Determine the (x, y) coordinate at the center of the cell enclosing the given text.  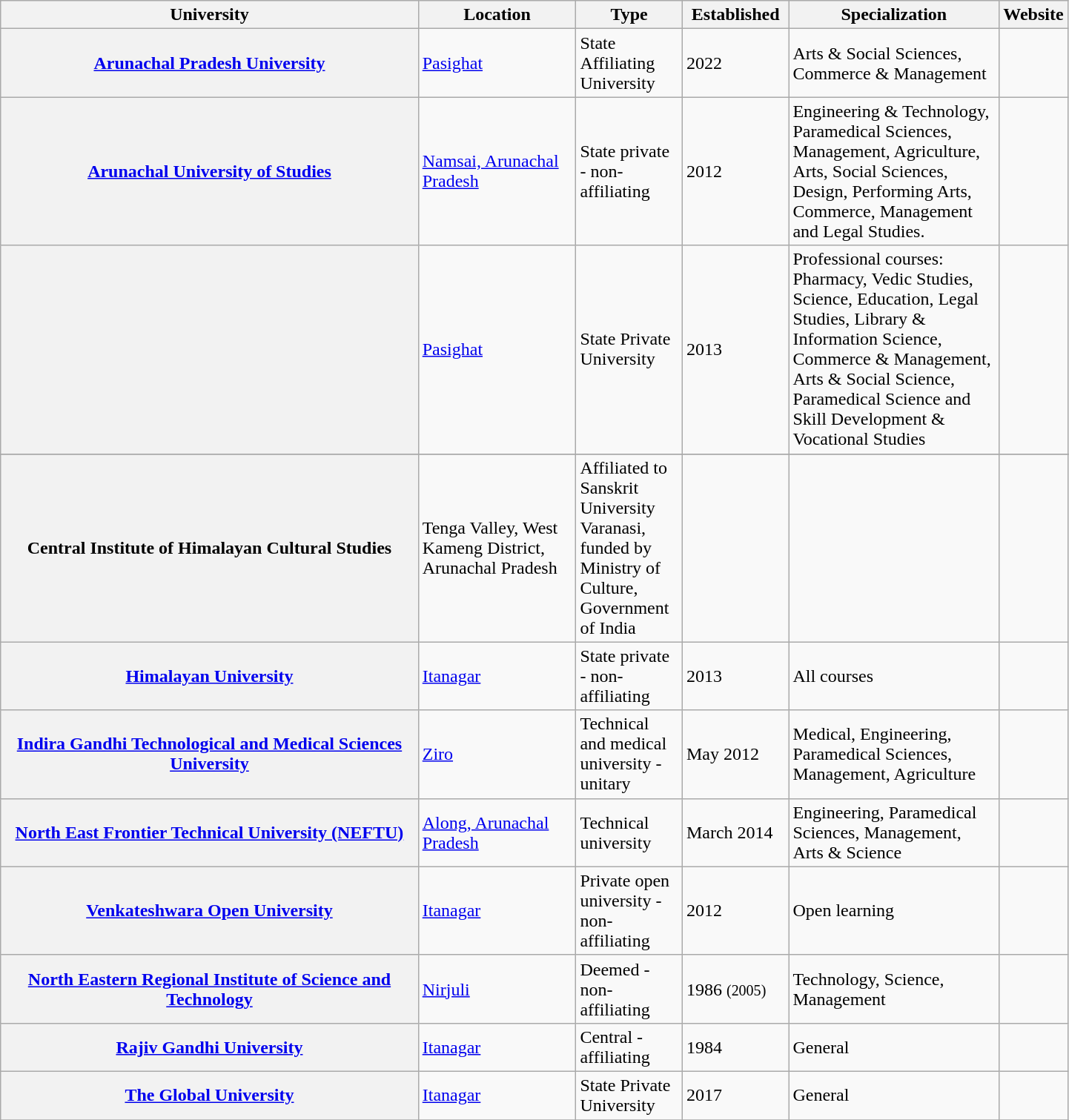
North East Frontier Technical University (NEFTU) (209, 832)
Himalayan University (209, 676)
Indira Gandhi Technological and Medical Sciences University (209, 755)
2022 (735, 63)
1984 (735, 1047)
Established (735, 15)
Arunachal Pradesh University (209, 63)
Technical and medical university - unitary (629, 755)
May 2012 (735, 755)
Ziro (497, 755)
Central - affiliating (629, 1047)
March 2014 (735, 832)
Along, Arunachal Pradesh (497, 832)
State Affiliating University (629, 63)
Technology, Science, Management (894, 989)
The Global University (209, 1096)
Location (497, 15)
Website (1033, 15)
Venkateshwara Open University (209, 910)
Deemed - non-affiliating (629, 989)
Central Institute of Himalayan Cultural Studies (209, 548)
Medical, Engineering, Paramedical Sciences, Management, Agriculture (894, 755)
Tenga Valley, West Kameng District, Arunachal Pradesh (497, 548)
All courses (894, 676)
Affiliated to Sanskrit University Varanasi, funded by Ministry of Culture, Government of India (629, 548)
1986 (2005) (735, 989)
University (209, 15)
Open learning (894, 910)
Private open university - non-affiliating (629, 910)
Arunachal University of Studies (209, 171)
2017 (735, 1096)
Type (629, 15)
Technical university (629, 832)
Rajiv Gandhi University (209, 1047)
North Eastern Regional Institute of Science and Technology (209, 989)
Arts & Social Sciences, Commerce & Management (894, 63)
Engineering, Paramedical Sciences, Management, Arts & Science (894, 832)
Specialization (894, 15)
Nirjuli (497, 989)
Namsai, Arunachal Pradesh (497, 171)
